Provide the [x, y] coordinate of the cell's center where the given text is located.  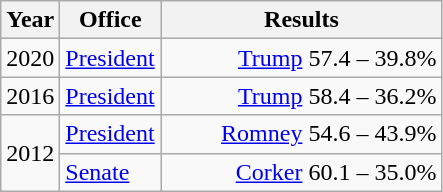
Results [302, 20]
Senate [110, 172]
Corker 60.1 – 35.0% [302, 172]
Year [30, 20]
2012 [30, 153]
Trump 58.4 – 36.2% [302, 96]
Romney 54.6 – 43.9% [302, 134]
2020 [30, 58]
Office [110, 20]
2016 [30, 96]
Trump 57.4 – 39.8% [302, 58]
